Output the [X, Y] coordinate of the center of the cell containing the given text.  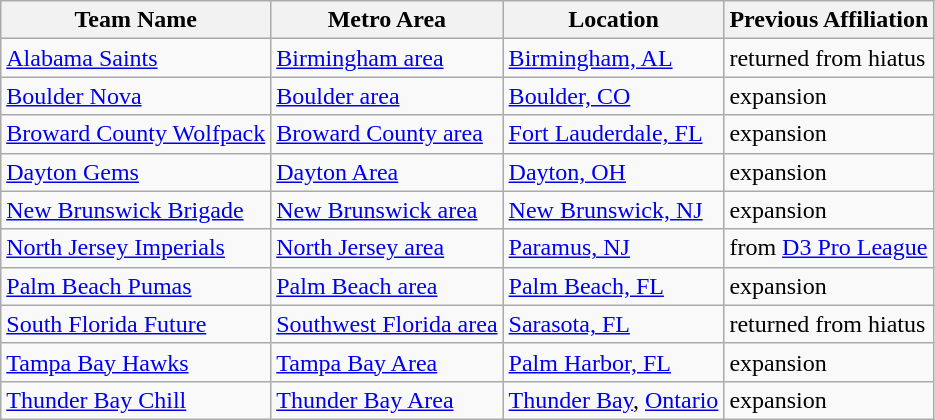
Broward County area [387, 134]
Southwest Florida area [387, 324]
New Brunswick Brigade [136, 210]
Boulder Nova [136, 96]
Fort Lauderdale, FL [614, 134]
Metro Area [387, 20]
Previous Affiliation [829, 20]
Location [614, 20]
Team Name [136, 20]
Boulder area [387, 96]
Tampa Bay Hawks [136, 362]
Dayton Gems [136, 172]
North Jersey area [387, 248]
from D3 Pro League [829, 248]
Palm Beach area [387, 286]
Thunder Bay Chill [136, 400]
South Florida Future [136, 324]
New Brunswick area [387, 210]
Broward County Wolfpack [136, 134]
Birmingham, AL [614, 58]
Palm Beach, FL [614, 286]
Sarasota, FL [614, 324]
Thunder Bay, Ontario [614, 400]
Palm Harbor, FL [614, 362]
New Brunswick, NJ [614, 210]
Dayton Area [387, 172]
Boulder, CO [614, 96]
Alabama Saints [136, 58]
Tampa Bay Area [387, 362]
Dayton, OH [614, 172]
Thunder Bay Area [387, 400]
North Jersey Imperials [136, 248]
Palm Beach Pumas [136, 286]
Paramus, NJ [614, 248]
Birmingham area [387, 58]
